Find where the given text appears and provide that cell's center as (x, y) coordinate. 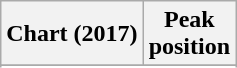
Chart (2017) (72, 34)
Peakposition (189, 34)
